Extract the [X, Y] coordinate from the center of the cell holding the provided text.  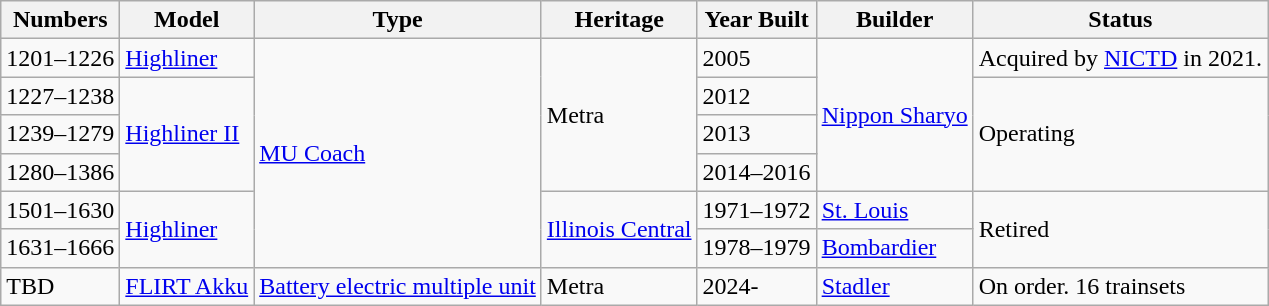
2013 [756, 134]
Year Built [756, 20]
Type [398, 20]
Battery electric multiple unit [398, 286]
On order. 16 trainsets [1120, 286]
1280–1386 [60, 172]
2005 [756, 58]
MU Coach [398, 153]
1501–1630 [60, 210]
Numbers [60, 20]
TBD [60, 286]
FLIRT Akku [187, 286]
Heritage [619, 20]
2014–2016 [756, 172]
1227–1238 [60, 96]
2012 [756, 96]
1971–1972 [756, 210]
St. Louis [894, 210]
Bombardier [894, 248]
1239–1279 [60, 134]
Illinois Central [619, 229]
Model [187, 20]
Status [1120, 20]
1201–1226 [60, 58]
Builder [894, 20]
Acquired by NICTD in 2021. [1120, 58]
Operating [1120, 134]
Highliner II [187, 134]
Nippon Sharyo [894, 115]
Stadler [894, 286]
2024- [756, 286]
Retired [1120, 229]
1631–1666 [60, 248]
1978–1979 [756, 248]
